Determine the [X, Y] coordinate at the center of the cell enclosing the given text.  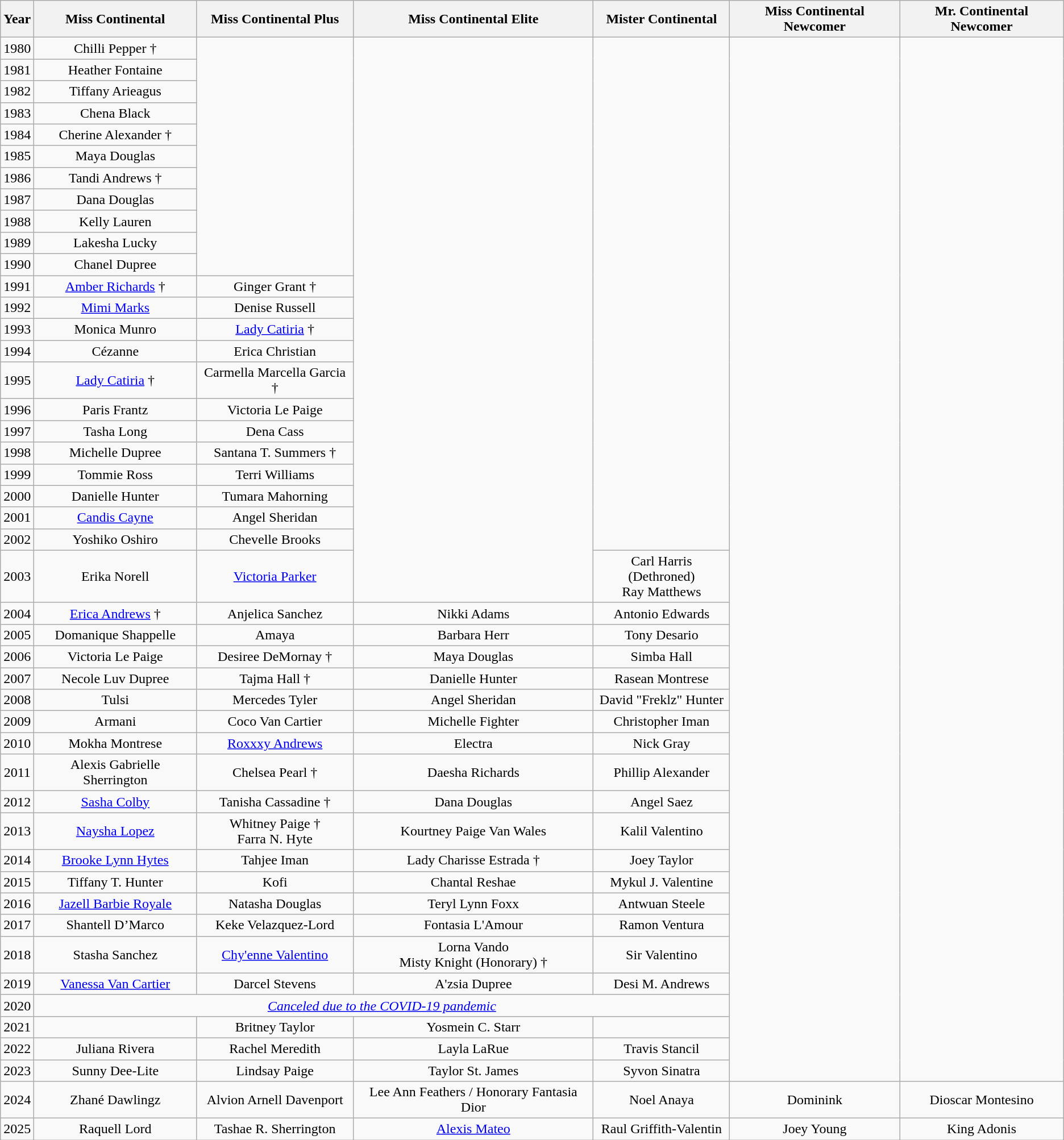
2001 [17, 518]
Chilli Pepper † [115, 48]
Ginger Grant † [275, 286]
1994 [17, 351]
Tony Desario [662, 635]
1992 [17, 308]
Whitney Paige †Farra N. Hyte [275, 831]
Denise Russell [275, 308]
Britney Taylor [275, 1027]
2017 [17, 925]
Tandi Andrews † [115, 178]
Alvion Arnell Davenport [275, 1100]
Erica Andrews † [115, 613]
Phillip Alexander [662, 773]
Chevelle Brooks [275, 539]
Yosmein C. Starr [473, 1027]
Raul Griffith-Valentin [662, 1129]
2016 [17, 904]
Electra [473, 743]
Necole Luv Dupree [115, 678]
Dena Cass [275, 431]
1985 [17, 156]
Juliana Rivera [115, 1049]
Chanel Dupree [115, 264]
Daesha Richards [473, 773]
Keke Velazquez-Lord [275, 925]
Miss Continental Newcomer [815, 19]
2018 [17, 955]
Sir Valentino [662, 955]
Raquell Lord [115, 1129]
Terri Williams [275, 475]
Travis Stancil [662, 1049]
Ramon Ventura [662, 925]
Kalil Valentino [662, 831]
1991 [17, 286]
2003 [17, 576]
Canceled due to the COVID-19 pandemic [382, 1005]
Darcel Stevens [275, 984]
Lindsay Paige [275, 1070]
Dominink [815, 1100]
Tiffany Arieagus [115, 91]
Mr. Continental Newcomer [982, 19]
2014 [17, 860]
2024 [17, 1100]
David "Freklz" Hunter [662, 700]
Yoshiko Oshiro [115, 539]
Simba Hall [662, 656]
Erica Christian [275, 351]
2023 [17, 1070]
Tajma Hall † [275, 678]
1990 [17, 264]
Victoria Parker [275, 576]
Year [17, 19]
Kourtney Paige Van Wales [473, 831]
Chena Black [115, 113]
Paris Frantz [115, 410]
2020 [17, 1005]
2005 [17, 635]
Antwuan Steele [662, 904]
Tiffany T. Hunter [115, 882]
Mykul J. Valentine [662, 882]
Mokha Montrese [115, 743]
Carmella Marcella Garcia † [275, 381]
Rasean Montrese [662, 678]
Noel Anaya [662, 1100]
Candis Cayne [115, 518]
1989 [17, 243]
Christopher Iman [662, 722]
Desi M. Andrews [662, 984]
2006 [17, 656]
1984 [17, 135]
Lee Ann Feathers / Honorary Fantasia Dior [473, 1100]
2025 [17, 1129]
2022 [17, 1049]
Lady Charisse Estrada † [473, 860]
Erika Norell [115, 576]
1995 [17, 381]
1981 [17, 70]
Sunny Dee-Lite [115, 1070]
2013 [17, 831]
Miss Continental [115, 19]
Tahjee Iman [275, 860]
Barbara Herr [473, 635]
Antonio Edwards [662, 613]
Armani [115, 722]
Dioscar Montesino [982, 1100]
Tumara Mahorning [275, 496]
Natasha Douglas [275, 904]
2004 [17, 613]
Syvon Sinatra [662, 1070]
1997 [17, 431]
Taylor St. James [473, 1070]
Angel Saez [662, 802]
Mister Continental [662, 19]
Alexis Mateo [473, 1129]
Stasha Sanchez [115, 955]
Cézanne [115, 351]
Anjelica Sanchez [275, 613]
Tasha Long [115, 431]
1982 [17, 91]
Joey Young [815, 1129]
2012 [17, 802]
1996 [17, 410]
2009 [17, 722]
Michelle Dupree [115, 453]
1986 [17, 178]
Tommie Ross [115, 475]
2008 [17, 700]
Alexis Gabrielle Sherrington [115, 773]
1988 [17, 221]
2011 [17, 773]
Mimi Marks [115, 308]
Amaya [275, 635]
2015 [17, 882]
Shantell D’Marco [115, 925]
2000 [17, 496]
1987 [17, 199]
Naysha Lopez [115, 831]
A'zsia Dupree [473, 984]
Kofi [275, 882]
Heather Fontaine [115, 70]
Brooke Lynn Hytes [115, 860]
Santana T. Summers † [275, 453]
1983 [17, 113]
2002 [17, 539]
Monica Munro [115, 330]
Layla LaRue [473, 1049]
Fontasia L'Amour [473, 925]
Vanessa Van Cartier [115, 984]
Domanique Shappelle [115, 635]
Zhané Dawlingz [115, 1100]
1980 [17, 48]
Amber Richards † [115, 286]
Tashae R. Sherrington [275, 1129]
1999 [17, 475]
Chantal Reshae [473, 882]
1993 [17, 330]
2010 [17, 743]
Lakesha Lucky [115, 243]
Lorna VandoMisty Knight (Honorary) † [473, 955]
Sasha Colby [115, 802]
Rachel Meredith [275, 1049]
Mercedes Tyler [275, 700]
Teryl Lynn Foxx [473, 904]
Tulsi [115, 700]
Desiree DeMornay † [275, 656]
Joey Taylor [662, 860]
Nikki Adams [473, 613]
Coco Van Cartier [275, 722]
2019 [17, 984]
Jazell Barbie Royale [115, 904]
Roxxxy Andrews [275, 743]
Cherine Alexander † [115, 135]
Carl Harris (Dethroned)Ray Matthews [662, 576]
Miss Continental Plus [275, 19]
Michelle Fighter [473, 722]
Nick Gray [662, 743]
Chelsea Pearl † [275, 773]
King Adonis [982, 1129]
Chy'enne Valentino [275, 955]
2021 [17, 1027]
2007 [17, 678]
1998 [17, 453]
Miss Continental Elite [473, 19]
Tanisha Cassadine † [275, 802]
Kelly Lauren [115, 221]
